Capture the cell that displays the provided text and extract its (X, Y) central coordinate. 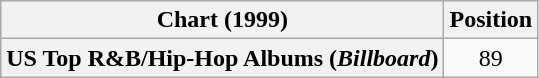
Chart (1999) (222, 20)
89 (491, 58)
Position (491, 20)
US Top R&B/Hip-Hop Albums (Billboard) (222, 58)
